Identify which cell holds the provided text, then report its (x, y) central coordinate. 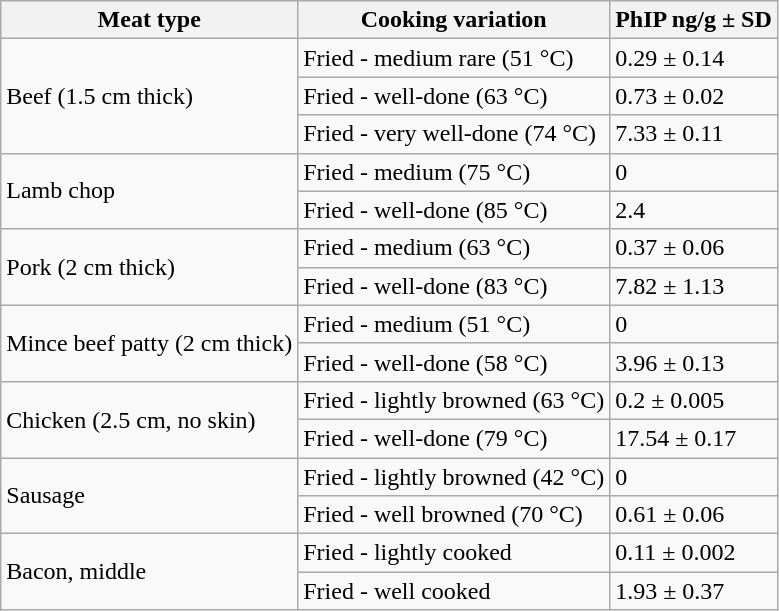
Fried - lightly cooked (454, 553)
Fried - medium (63 °C) (454, 248)
Fried - well-done (58 °C) (454, 362)
Fried - well cooked (454, 591)
Mince beef patty (2 cm thick) (150, 343)
Fried - well-done (79 °C) (454, 438)
Cooking variation (454, 20)
0.29 ± 0.14 (694, 58)
Sausage (150, 496)
Bacon, middle (150, 572)
Fried - lightly browned (42 °C) (454, 477)
0.2 ± 0.005 (694, 400)
Fried - medium (51 °C) (454, 324)
Chicken (2.5 cm, no skin) (150, 419)
Fried - very well-done (74 °C) (454, 134)
Lamb chop (150, 191)
0.61 ± 0.06 (694, 515)
Fried - well browned (70 °C) (454, 515)
PhIP ng/g ± SD (694, 20)
7.82 ± 1.13 (694, 286)
Pork (2 cm thick) (150, 267)
3.96 ± 0.13 (694, 362)
0.73 ± 0.02 (694, 96)
Fried - well-done (83 °C) (454, 286)
1.93 ± 0.37 (694, 591)
7.33 ± 0.11 (694, 134)
17.54 ± 0.17 (694, 438)
Fried - well-done (63 °C) (454, 96)
Fried - well-done (85 °C) (454, 210)
Fried - lightly browned (63 °C) (454, 400)
Beef (1.5 cm thick) (150, 96)
2.4 (694, 210)
Fried - medium rare (51 °C) (454, 58)
0.37 ± 0.06 (694, 248)
Fried - medium (75 °C) (454, 172)
Meat type (150, 20)
0.11 ± 0.002 (694, 553)
